Determine the (x, y) coordinate at the center of the cell enclosing the given text.  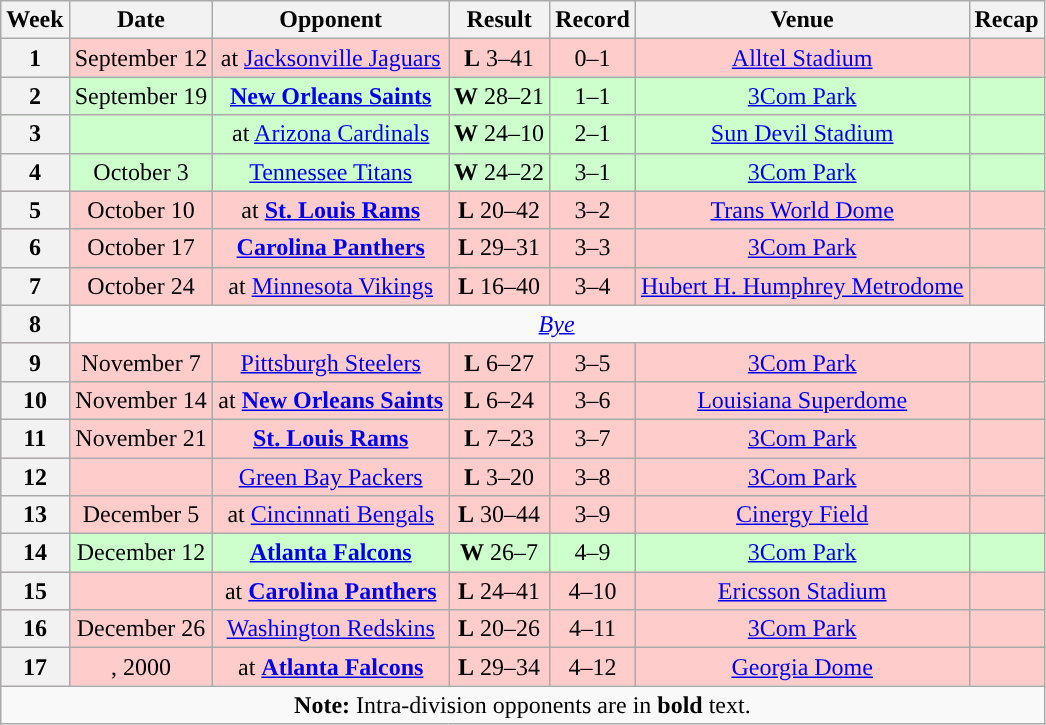
at St. Louis Rams (331, 210)
3 (35, 134)
Week (35, 20)
at Cincinnati Bengals (331, 515)
3–7 (593, 438)
November 14 (141, 400)
at New Orleans Saints (331, 400)
October 24 (141, 286)
at Jacksonville Jaguars (331, 58)
Result (500, 20)
15 (35, 591)
Opponent (331, 20)
Louisiana Superdome (802, 400)
L 29–34 (500, 667)
Alltel Stadium (802, 58)
L 20–26 (500, 629)
at Arizona Cardinals (331, 134)
Green Bay Packers (331, 477)
Atlanta Falcons (331, 553)
New Orleans Saints (331, 96)
17 (35, 667)
Cinergy Field (802, 515)
Georgia Dome (802, 667)
12 (35, 477)
2 (35, 96)
3–5 (593, 362)
3–1 (593, 172)
7 (35, 286)
16 (35, 629)
October 10 (141, 210)
9 (35, 362)
Pittsburgh Steelers (331, 362)
L 6–27 (500, 362)
4–9 (593, 553)
2–1 (593, 134)
W 28–21 (500, 96)
Bye (556, 324)
Record (593, 20)
Tennessee Titans (331, 172)
L 30–44 (500, 515)
4–11 (593, 629)
October 3 (141, 172)
L 3–41 (500, 58)
8 (35, 324)
14 (35, 553)
Carolina Panthers (331, 248)
10 (35, 400)
6 (35, 248)
Venue (802, 20)
W 24–10 (500, 134)
L 6–24 (500, 400)
December 12 (141, 553)
1–1 (593, 96)
L 24–41 (500, 591)
Date (141, 20)
W 24–22 (500, 172)
December 26 (141, 629)
3–3 (593, 248)
L 20–42 (500, 210)
December 5 (141, 515)
11 (35, 438)
L 29–31 (500, 248)
Recap (1006, 20)
St. Louis Rams (331, 438)
13 (35, 515)
Sun Devil Stadium (802, 134)
November 21 (141, 438)
at Carolina Panthers (331, 591)
Ericsson Stadium (802, 591)
4 (35, 172)
Note: Intra-division opponents are in bold text. (522, 705)
at Minnesota Vikings (331, 286)
November 7 (141, 362)
0–1 (593, 58)
October 17 (141, 248)
, 2000 (141, 667)
5 (35, 210)
4–10 (593, 591)
W 26–7 (500, 553)
3–9 (593, 515)
1 (35, 58)
3–4 (593, 286)
September 12 (141, 58)
3–8 (593, 477)
4–12 (593, 667)
September 19 (141, 96)
at Atlanta Falcons (331, 667)
Hubert H. Humphrey Metrodome (802, 286)
3–6 (593, 400)
3–2 (593, 210)
L 16–40 (500, 286)
Trans World Dome (802, 210)
Washington Redskins (331, 629)
L 7–23 (500, 438)
L 3–20 (500, 477)
